Extract the [x, y] coordinate from the center of the cell holding the provided text.  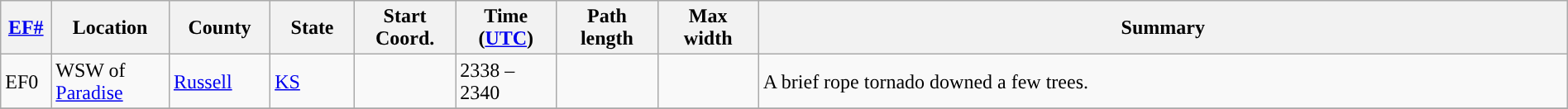
Max width [708, 28]
EF0 [26, 81]
Time (UTC) [506, 28]
State [313, 28]
WSW of Paradise [111, 81]
County [219, 28]
Start Coord. [404, 28]
KS [313, 81]
Summary [1163, 28]
A brief rope tornado downed a few trees. [1163, 81]
Russell [219, 81]
2338 – 2340 [506, 81]
Path length [607, 28]
Location [111, 28]
EF# [26, 28]
